Determine the [X, Y] coordinate at the center of the cell enclosing the given text.  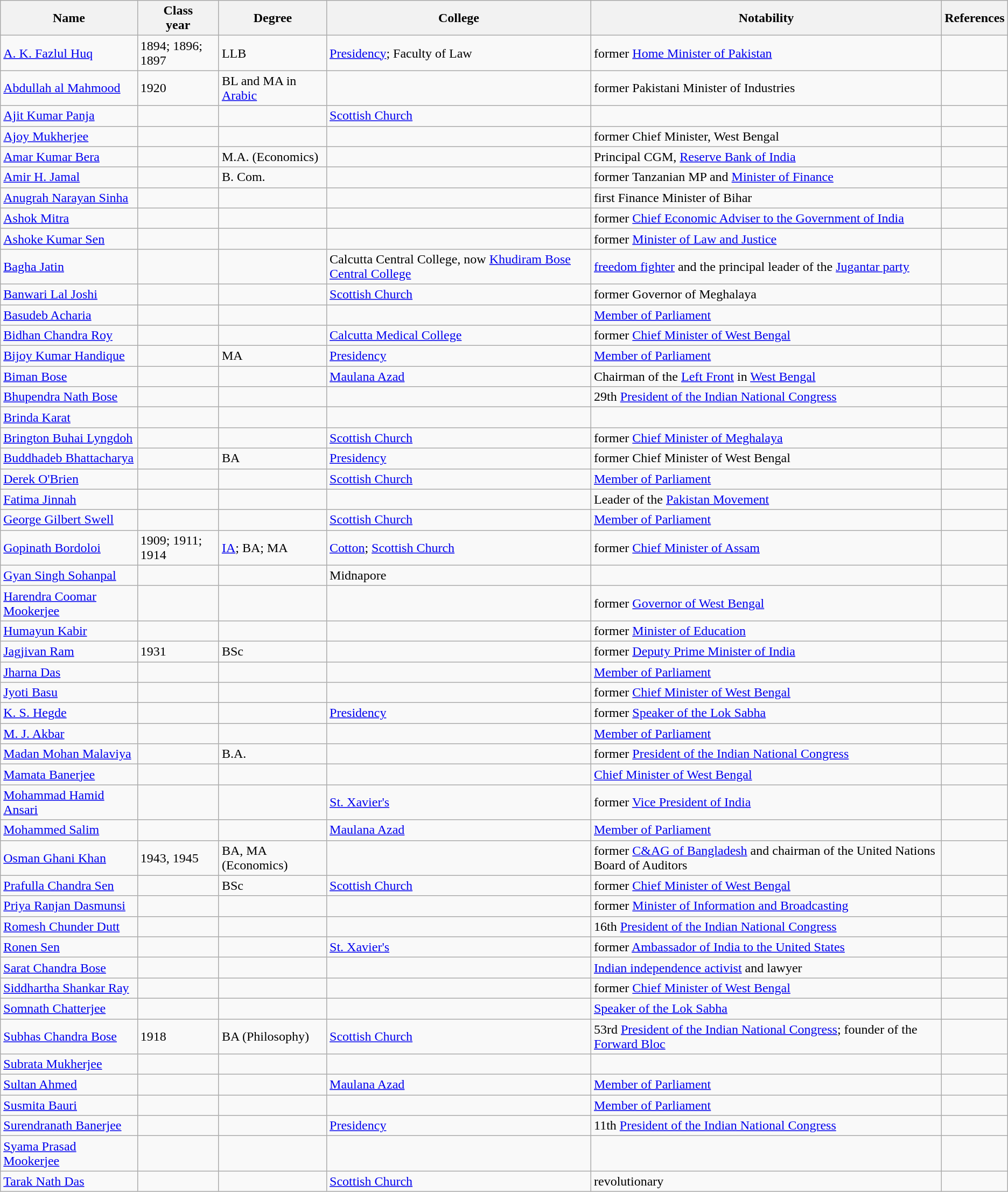
Principal CGM, Reserve Bank of India [766, 157]
Jyoti Basu [69, 693]
Ashoke Kumar Sen [69, 239]
Banwari Lal Joshi [69, 294]
Leader of the Pakistan Movement [766, 499]
Calcutta Medical College [459, 336]
Buddhadeb Bhattacharya [69, 458]
Degree [272, 18]
BA (Philosophy) [272, 1036]
former Deputy Prime Minister of India [766, 651]
Indian independence activist and lawyer [766, 967]
B.A. [272, 754]
Jagjivan Ram [69, 651]
Harendra Coomar Mookerjee [69, 603]
Priya Ranjan Dasmunsi [69, 906]
former Minister of Law and Justice [766, 239]
Ajit Kumar Panja [69, 116]
53rd President of the Indian National Congress; founder of the Forward Bloc [766, 1036]
George Gilbert Swell [69, 520]
Cotton; Scottish Church [459, 547]
former Chief Economic Adviser to the Government of India [766, 218]
Sultan Ahmed [69, 1085]
Chairman of the Left Front in West Bengal [766, 377]
Brinda Karat [69, 417]
former Speaker of the Lok Sabha [766, 713]
first Finance Minister of Bihar [766, 198]
1909; 1911; 1914 [178, 547]
College [459, 18]
Fatima Jinnah [69, 499]
B. Com. [272, 177]
Mamata Banerjee [69, 775]
former Chief Minister of Assam [766, 547]
former Vice President of India [766, 803]
former Governor of Meghalaya [766, 294]
Somnath Chatterjee [69, 1008]
Romesh Chunder Dutt [69, 926]
Chief Minister of West Bengal [766, 775]
former Home Minister of Pakistan [766, 53]
Syama Prasad Mookerjee [69, 1154]
1894; 1896; 1897 [178, 53]
Susmita Bauri [69, 1105]
References [975, 18]
LLB [272, 53]
former Chief Minister, West Bengal [766, 136]
Anugrah Narayan Sinha [69, 198]
Amar Kumar Bera [69, 157]
11th President of the Indian National Congress [766, 1126]
revolutionary [766, 1181]
Bhupendra Nath Bose [69, 397]
Brington Buhai Lyngdoh [69, 438]
1943, 1945 [178, 858]
Mohammed Salim [69, 830]
Ronen Sen [69, 947]
Prafulla Chandra Sen [69, 886]
former C&AG of Bangladesh and chairman of the United Nations Board of Auditors [766, 858]
M. J. Akbar [69, 734]
Bijoy Kumar Handique [69, 356]
Bagha Jatin [69, 266]
Surendranath Banerjee [69, 1126]
BA, MA (Economics) [272, 858]
Calcutta Central College, now Khudiram Bose Central College [459, 266]
Tarak Nath Das [69, 1181]
Abdullah al Mahmood [69, 88]
Madan Mohan Malaviya [69, 754]
former Tanzanian MP and Minister of Finance [766, 177]
Siddhartha Shankar Ray [69, 988]
A. K. Fazlul Huq [69, 53]
former Governor of West Bengal [766, 603]
IA; BA; MA [272, 547]
BL and MA in Arabic [272, 88]
Biman Bose [69, 377]
1920 [178, 88]
Mohammad Hamid Ansari [69, 803]
former President of the Indian National Congress [766, 754]
Gyan Singh Sohanpal [69, 575]
Subhas Chandra Bose [69, 1036]
Speaker of the Lok Sabha [766, 1008]
Name [69, 18]
former Chief Minister of Meghalaya [766, 438]
Bidhan Chandra Roy [69, 336]
freedom fighter and the principal leader of the Jugantar party [766, 266]
Gopinath Bordoloi [69, 547]
16th President of the Indian National Congress [766, 926]
Notability [766, 18]
Presidency; Faculty of Law [459, 53]
Jharna Das [69, 672]
former Ambassador of India to the United States [766, 947]
1931 [178, 651]
M.A. (Economics) [272, 157]
Midnapore [459, 575]
29th President of the Indian National Congress [766, 397]
Amir H. Jamal [69, 177]
MA [272, 356]
BA [272, 458]
Derek O'Brien [69, 479]
former Minister of Education [766, 631]
former Pakistani Minister of Industries [766, 88]
former Minister of Information and Broadcasting [766, 906]
Subrata Mukherjee [69, 1064]
Ajoy Mukherjee [69, 136]
Sarat Chandra Bose [69, 967]
1918 [178, 1036]
Ashok Mitra [69, 218]
Classyear [178, 18]
K. S. Hegde [69, 713]
Osman Ghani Khan [69, 858]
Humayun Kabir [69, 631]
Basudeb Acharia [69, 315]
